Locate the cell with the specified text and output its (x, y) center coordinate. 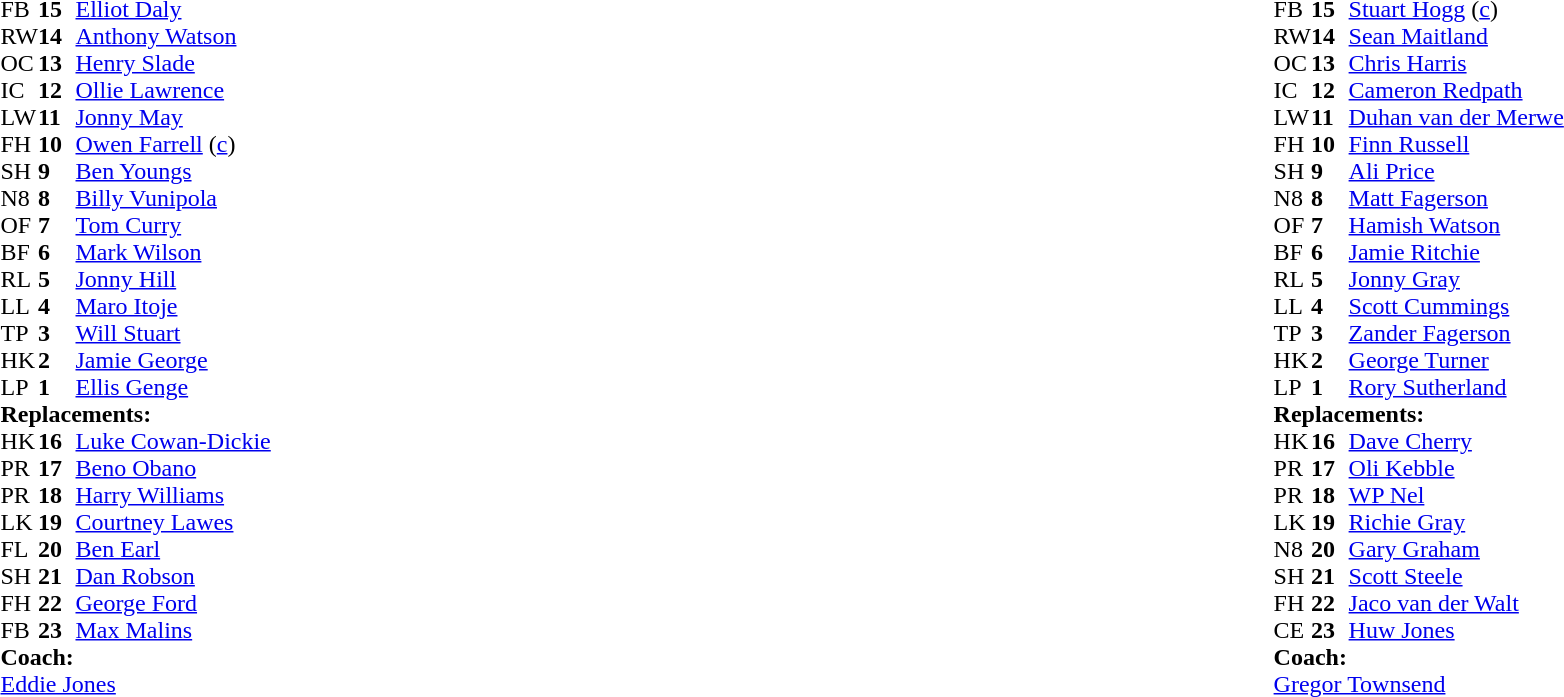
Dave Cherry (1456, 442)
Ben Earl (174, 550)
Cameron Redpath (1456, 90)
Jonny Gray (1456, 280)
Zander Fagerson (1456, 334)
Ben Youngs (174, 172)
Jonny May (174, 118)
Rory Sutherland (1456, 388)
Beno Obano (174, 468)
Ali Price (1456, 172)
Tom Curry (174, 226)
Harry Williams (174, 496)
Jonny Hill (174, 280)
Matt Fagerson (1456, 198)
Luke Cowan-Dickie (174, 442)
Ellis Genge (174, 388)
Ollie Lawrence (174, 90)
Anthony Watson (174, 36)
Gary Graham (1456, 550)
Sean Maitland (1456, 36)
Jaco van der Walt (1456, 604)
Chris Harris (1456, 64)
Oli Kebble (1456, 468)
Eddie Jones (135, 684)
George Turner (1456, 360)
Henry Slade (174, 64)
Jamie Ritchie (1456, 252)
Dan Robson (174, 576)
Finn Russell (1456, 144)
Richie Gray (1456, 522)
Max Malins (174, 630)
Hamish Watson (1456, 226)
WP Nel (1456, 496)
Duhan van der Merwe (1456, 118)
Scott Cummings (1456, 306)
Scott Steele (1456, 576)
Gregor Townsend (1419, 684)
FB (19, 630)
Jamie George (174, 360)
Maro Itoje (174, 306)
Billy Vunipola (174, 198)
George Ford (174, 604)
Owen Farrell (c) (174, 144)
FL (19, 550)
Mark Wilson (174, 252)
CE (1293, 630)
Will Stuart (174, 334)
Courtney Lawes (174, 522)
Huw Jones (1456, 630)
